Provide the [X, Y] coordinate of the cell's center where the given text is located.  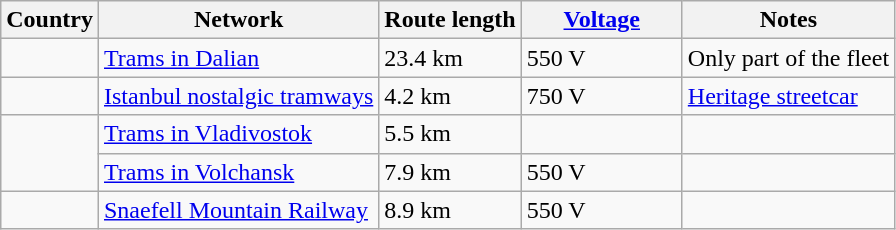
Trams in Dalian [238, 58]
Istanbul nostalgic tramways [238, 96]
Notes [788, 20]
Heritage streetcar [788, 96]
Trams in Vladivostok [238, 134]
4.2 km [450, 96]
23.4 km [450, 58]
Route length [450, 20]
Snaefell Mountain Railway [238, 210]
8.9 km [450, 210]
Voltage [602, 20]
5.5 km [450, 134]
7.9 km [450, 172]
Trams in Volchansk [238, 172]
Network [238, 20]
Country [50, 20]
750 V [602, 96]
Only part of the fleet [788, 58]
